From the cell containing the given text, extract its center point as (x, y) coordinate. 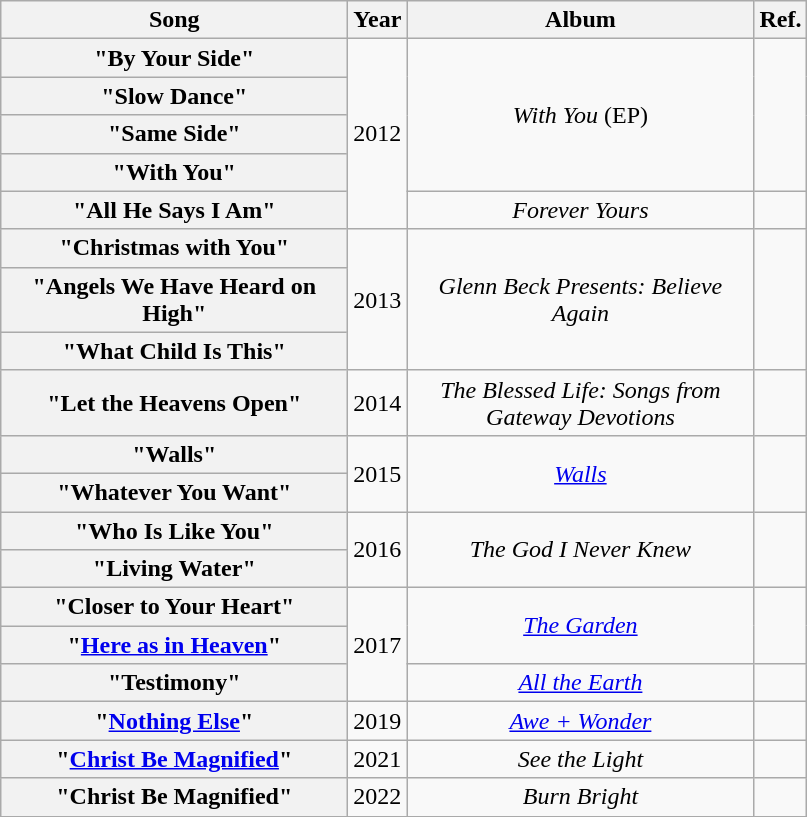
2015 (378, 473)
Awe + Wonder (580, 721)
"Slow Dance" (174, 96)
2017 (378, 645)
"With You" (174, 172)
Burn Bright (580, 797)
"By Your Side" (174, 58)
"Testimony" (174, 683)
2014 (378, 402)
Ref. (780, 20)
Album (580, 20)
"Living Water" (174, 569)
"What Child Is This" (174, 351)
2022 (378, 797)
2013 (378, 300)
"Closer to Your Heart" (174, 607)
2016 (378, 550)
The God I Never Knew (580, 550)
Year (378, 20)
"Who Is Like You" (174, 531)
2019 (378, 721)
The Garden (580, 626)
"Whatever You Want" (174, 492)
All the Earth (580, 683)
Glenn Beck Presents: Believe Again (580, 300)
Forever Yours (580, 210)
Song (174, 20)
See the Light (580, 759)
"Same Side" (174, 134)
2021 (378, 759)
"Angels We Have Heard on High" (174, 300)
"Let the Heavens Open" (174, 402)
The Blessed Life: Songs from Gateway Devotions (580, 402)
"Nothing Else" (174, 721)
"Christmas with You" (174, 248)
Walls (580, 473)
With You (EP) (580, 115)
2012 (378, 134)
"All He Says I Am" (174, 210)
"Here as in Heaven" (174, 645)
"Walls" (174, 454)
